Extract the [X, Y] coordinate from the center of the cell holding the provided text.  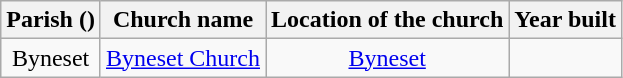
Location of the church [388, 20]
Byneset Church [182, 58]
Year built [566, 20]
Parish () [51, 20]
Church name [182, 20]
